From the cell containing the given text, extract its center point as [x, y] coordinate. 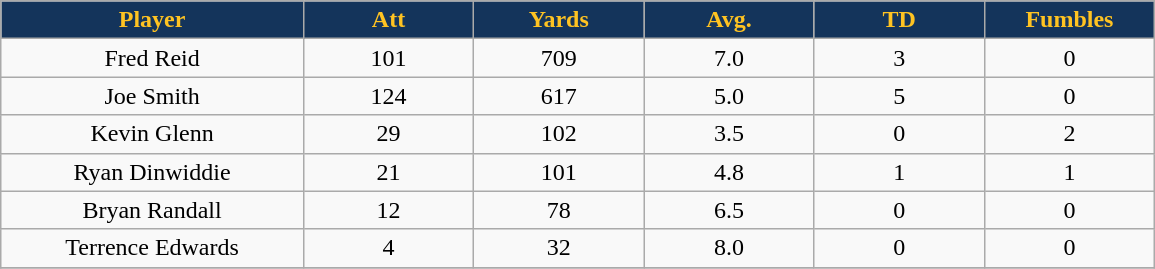
4 [388, 248]
Att [388, 20]
Fred Reid [152, 58]
Terrence Edwards [152, 248]
8.0 [729, 248]
Bryan Randall [152, 210]
Kevin Glenn [152, 134]
Avg. [729, 20]
5 [899, 96]
TD [899, 20]
78 [559, 210]
102 [559, 134]
3 [899, 58]
124 [388, 96]
29 [388, 134]
32 [559, 248]
Ryan Dinwiddie [152, 172]
Yards [559, 20]
7.0 [729, 58]
Joe Smith [152, 96]
Player [152, 20]
5.0 [729, 96]
6.5 [729, 210]
21 [388, 172]
12 [388, 210]
2 [1069, 134]
Fumbles [1069, 20]
617 [559, 96]
709 [559, 58]
4.8 [729, 172]
3.5 [729, 134]
